Search for the cell housing the specified text and yield its (X, Y) center coordinate. 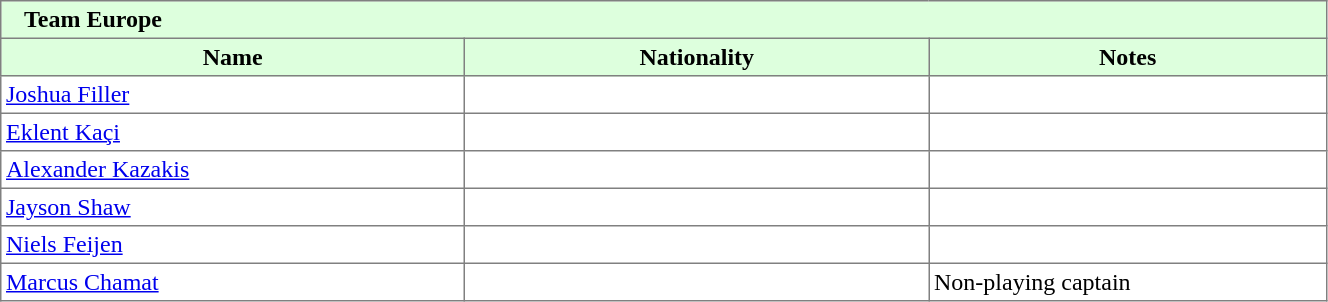
Alexander Kazakis (233, 170)
Non-playing captain (1128, 282)
Nationality (697, 57)
Notes (1128, 57)
Team Europe (664, 20)
Niels Feijen (233, 245)
Eklent Kaçi (233, 132)
Marcus Chamat (233, 282)
Joshua Filler (233, 95)
Jayson Shaw (233, 207)
Name (233, 57)
